Return the (X, Y) coordinate for the center point of the cell that contains the specified text.  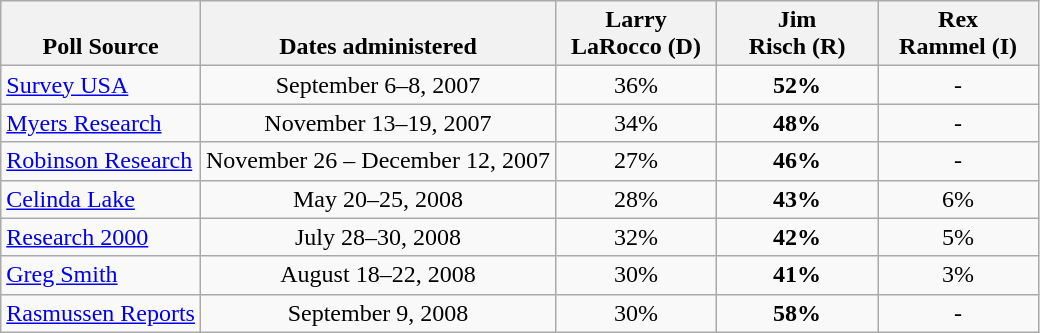
34% (636, 123)
Greg Smith (101, 275)
58% (798, 313)
JimRisch (R) (798, 34)
Dates administered (378, 34)
May 20–25, 2008 (378, 199)
6% (958, 199)
September 6–8, 2007 (378, 85)
November 13–19, 2007 (378, 123)
32% (636, 237)
July 28–30, 2008 (378, 237)
LarryLaRocco (D) (636, 34)
36% (636, 85)
48% (798, 123)
42% (798, 237)
Robinson Research (101, 161)
RexRammel (I) (958, 34)
Rasmussen Reports (101, 313)
43% (798, 199)
Celinda Lake (101, 199)
Research 2000 (101, 237)
September 9, 2008 (378, 313)
Survey USA (101, 85)
46% (798, 161)
Myers Research (101, 123)
Poll Source (101, 34)
5% (958, 237)
3% (958, 275)
41% (798, 275)
27% (636, 161)
28% (636, 199)
52% (798, 85)
August 18–22, 2008 (378, 275)
November 26 – December 12, 2007 (378, 161)
